Provide the [x, y] coordinate of the cell's center where the given text is located.  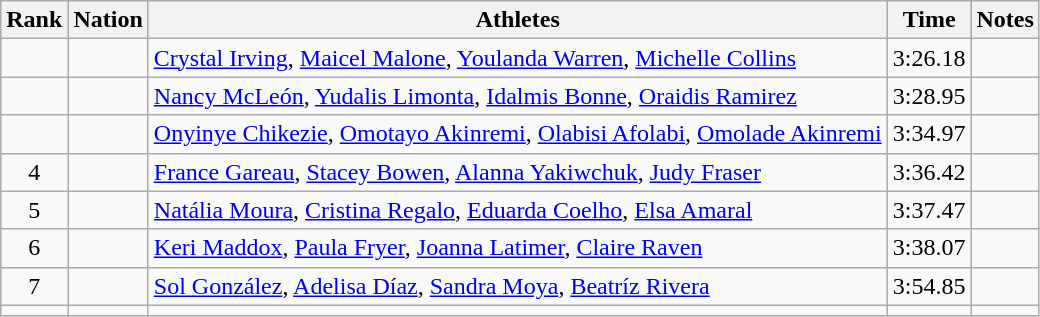
Nancy McLeón, Yudalis Limonta, Idalmis Bonne, Oraidis Ramirez [518, 96]
Nation [108, 20]
Natália Moura, Cristina Regalo, Eduarda Coelho, Elsa Amaral [518, 210]
4 [34, 172]
3:36.42 [929, 172]
3:37.47 [929, 210]
3:34.97 [929, 134]
6 [34, 248]
Sol González, Adelisa Díaz, Sandra Moya, Beatríz Rivera [518, 286]
Crystal Irving, Maicel Malone, Youlanda Warren, Michelle Collins [518, 58]
Onyinye Chikezie, Omotayo Akinremi, Olabisi Afolabi, Omolade Akinremi [518, 134]
3:54.85 [929, 286]
France Gareau, Stacey Bowen, Alanna Yakiwchuk, Judy Fraser [518, 172]
3:26.18 [929, 58]
5 [34, 210]
Time [929, 20]
Athletes [518, 20]
Rank [34, 20]
Notes [1005, 20]
3:28.95 [929, 96]
Keri Maddox, Paula Fryer, Joanna Latimer, Claire Raven [518, 248]
3:38.07 [929, 248]
7 [34, 286]
